From the cell containing the given text, extract its center point as [x, y] coordinate. 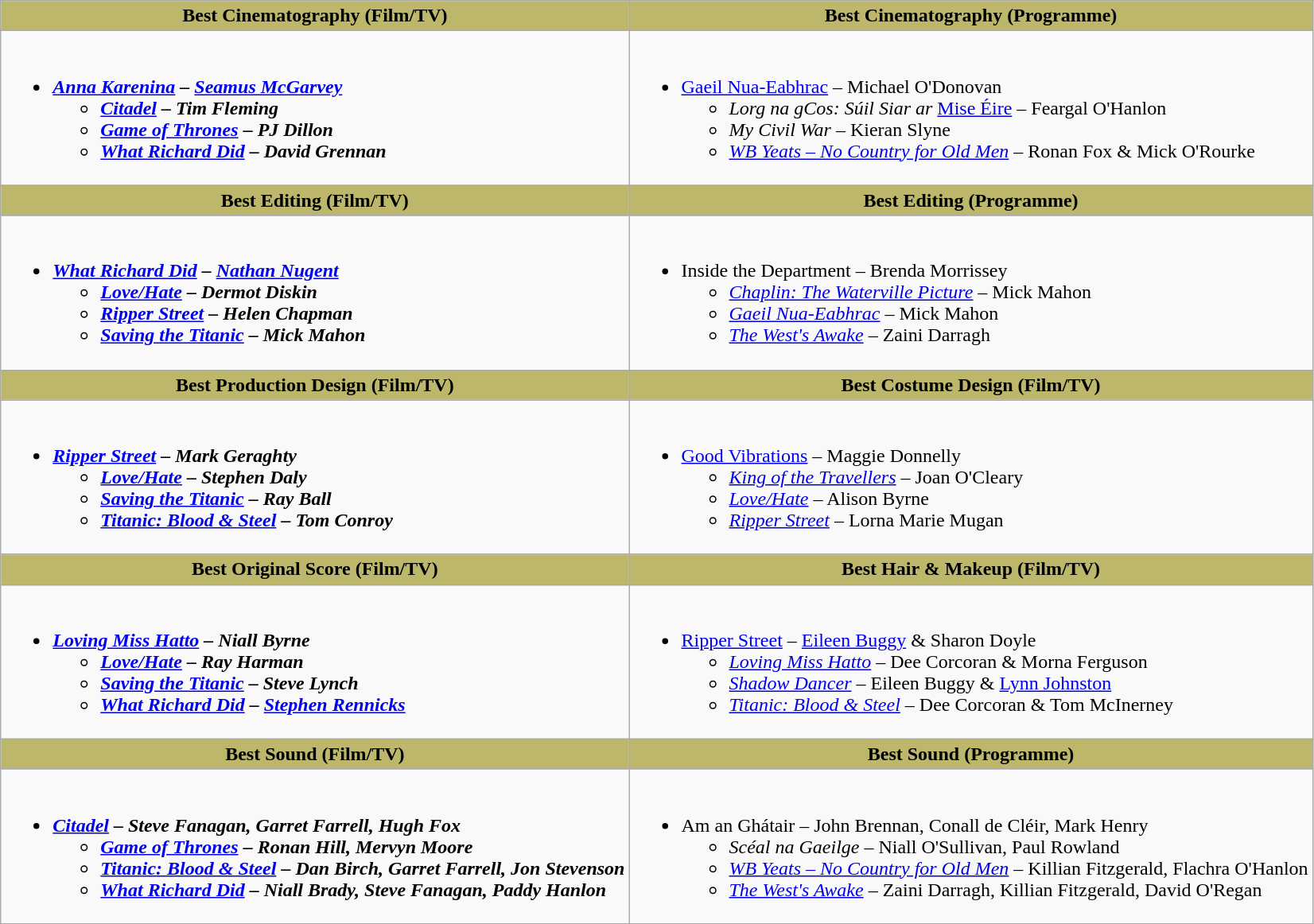
Best Cinematography (Programme) [970, 16]
What Richard Did – Nathan NugentLove/Hate – Dermot DiskinRipper Street – Helen ChapmanSaving the Titanic – Mick Mahon [315, 293]
Best Sound (Film/TV) [315, 754]
Best Production Design (Film/TV) [315, 385]
Good Vibrations – Maggie DonnellyKing of the Travellers – Joan O'ClearyLove/Hate – Alison ByrneRipper Street – Lorna Marie Mugan [970, 477]
Anna Karenina – Seamus McGarveyCitadel – Tim FlemingGame of Thrones – PJ DillonWhat Richard Did – David Grennan [315, 108]
Best Costume Design (Film/TV) [970, 385]
Best Editing (Film/TV) [315, 200]
Inside the Department – Brenda MorrisseyChaplin: The Waterville Picture – Mick MahonGaeil Nua-Eabhrac – Mick MahonThe West's Awake – Zaini Darragh [970, 293]
Best Hair & Makeup (Film/TV) [970, 569]
Loving Miss Hatto – Niall ByrneLove/Hate – Ray HarmanSaving the Titanic – Steve LynchWhat Richard Did – Stephen Rennicks [315, 662]
Ripper Street – Mark GeraghtyLove/Hate – Stephen DalySaving the Titanic – Ray BallTitanic: Blood & Steel – Tom Conroy [315, 477]
Best Sound (Programme) [970, 754]
Best Original Score (Film/TV) [315, 569]
Best Editing (Programme) [970, 200]
Best Cinematography (Film/TV) [315, 16]
